Detect which cell encompasses the target text, then output its [X, Y] center coordinate. 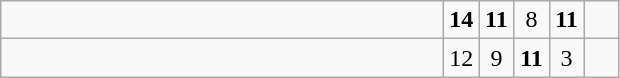
9 [496, 58]
3 [566, 58]
8 [532, 20]
12 [462, 58]
14 [462, 20]
